Extract the (x, y) coordinate from the center of the cell holding the provided text.  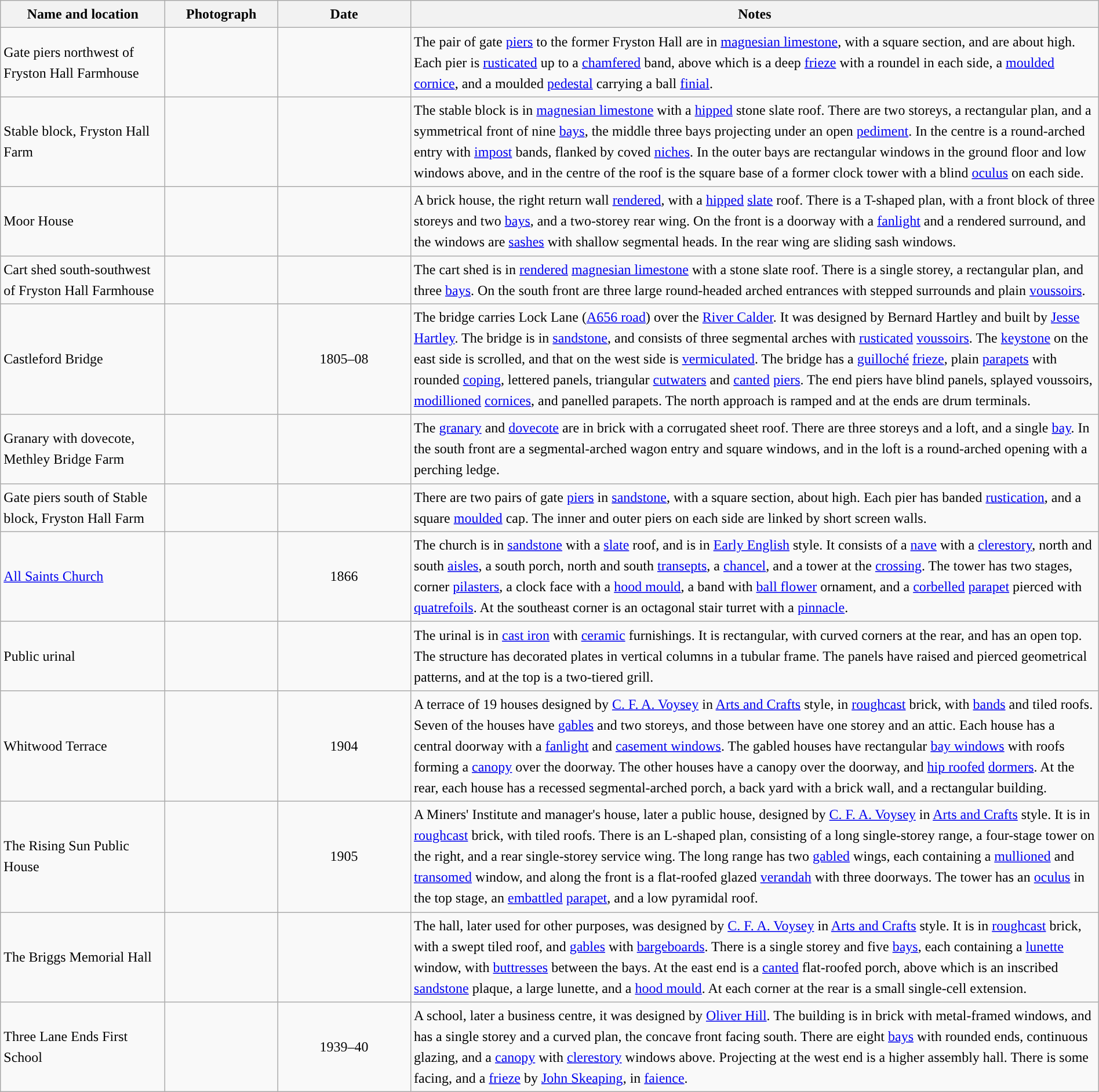
1905 (344, 857)
Moor House (83, 221)
1805–08 (344, 359)
Three Lane Ends First School (83, 1047)
Castleford Bridge (83, 359)
Granary with dovecote,Methley Bridge Farm (83, 449)
Cart shed south-southwest of Fryston Hall Farmhouse (83, 279)
All Saints Church (83, 576)
1939–40 (344, 1047)
1866 (344, 576)
Gate piers northwest of Fryston Hall Farmhouse (83, 63)
Date (344, 14)
Whitwood Terrace (83, 745)
Stable block, Fryston Hall Farm (83, 141)
Public urinal (83, 656)
The Briggs Memorial Hall (83, 958)
Gate piers south of Stable block, Fryston Hall Farm (83, 508)
1904 (344, 745)
The Rising Sun Public House (83, 857)
Name and location (83, 14)
Photograph (221, 14)
Notes (755, 14)
